Extract the [X, Y] coordinate from the center of the cell holding the provided text.  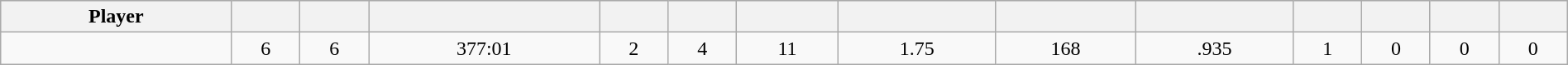
377:01 [485, 48]
1 [1328, 48]
11 [787, 48]
168 [1065, 48]
.935 [1214, 48]
1.75 [916, 48]
4 [703, 48]
2 [633, 48]
Player [116, 17]
